Pinpoint the cell where the given text exists, returning its [X, Y] midpoint coordinate. 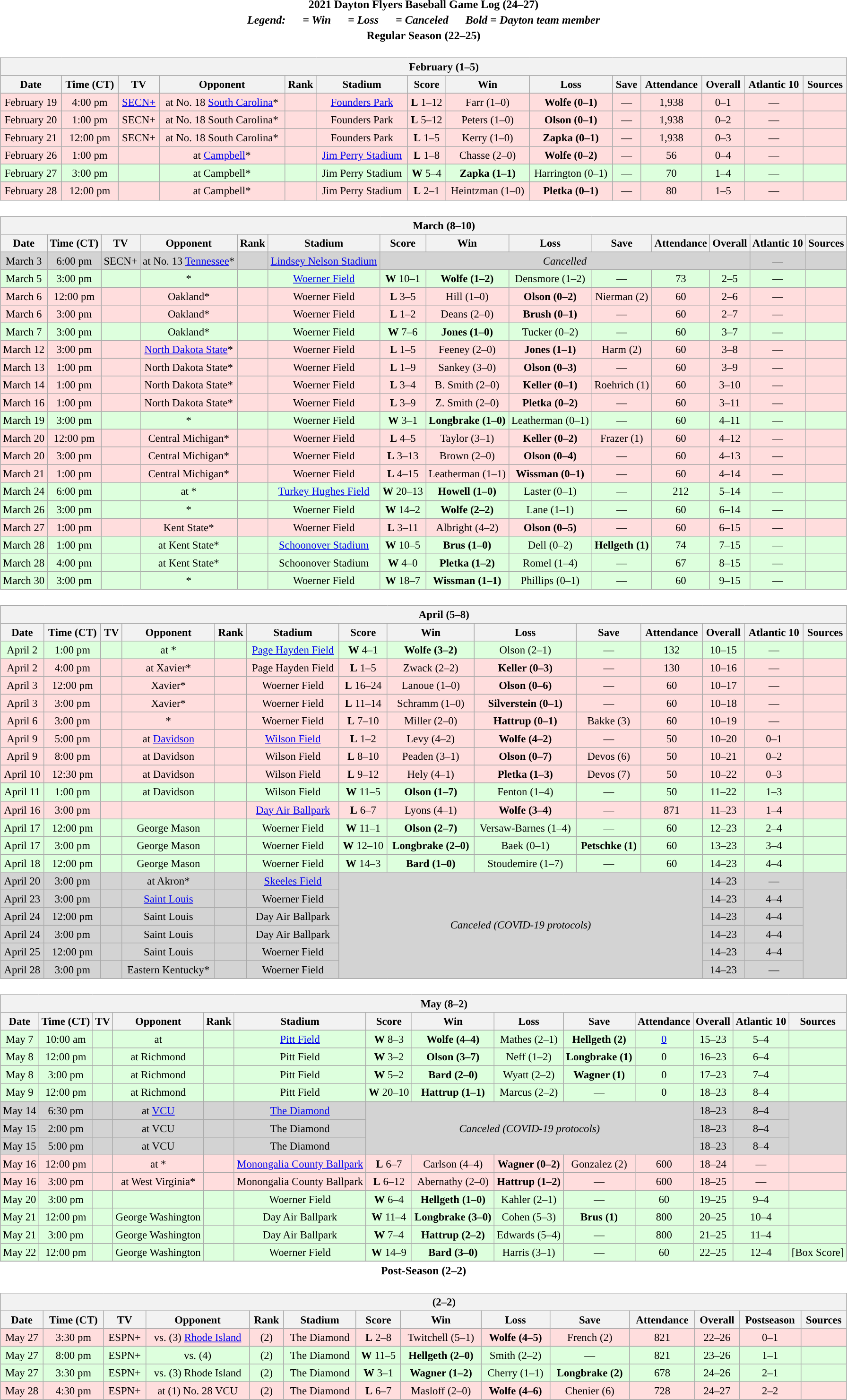
Feeney (2–0) [467, 350]
Bard (2–0) [453, 1075]
L 3–4 [403, 385]
Miller (2–0) [431, 721]
L 3–5 [403, 296]
Hellgeth (1–0) [453, 1199]
March (8–10) [423, 225]
2:00 pm [66, 1128]
2–2 [770, 1391]
16–23 [713, 1057]
3–9 [730, 367]
Olson (2–1) [525, 650]
March 13 [24, 367]
L 1–9 [403, 367]
Kerry (1–0) [488, 138]
Pletka (1–3) [525, 774]
Zwack (2–2) [431, 668]
1–1 [770, 1356]
Bard (1–0) [431, 863]
12–4 [761, 1253]
Chenier (6) [590, 1391]
Wolfe (4–6) [515, 1391]
0–4 [723, 155]
Baek (0–1) [525, 845]
Mathes (2–1) [529, 1039]
W 6–4 [389, 1199]
Fenton (1–4) [525, 792]
7–15 [730, 545]
Wolfe (1–2) [467, 278]
Olson (0–4) [550, 456]
23–26 [717, 1356]
W 5–2 [389, 1075]
Olson (0–1) [571, 120]
L 16–24 [363, 686]
March 16 [24, 403]
10–20 [723, 739]
Olson (0–5) [550, 527]
W 10–5 [403, 545]
Cancelled [565, 261]
Leatherman (0–1) [550, 421]
22–25 [713, 1253]
April 11 [23, 792]
24–26 [717, 1373]
vs. (4) [198, 1356]
Peters (1–0) [488, 120]
80 [671, 191]
Olson (0–6) [525, 686]
10–16 [723, 668]
Peaden (3–1) [431, 756]
Eastern Kentucky* [168, 970]
2–6 [730, 296]
Pletka (0–2) [550, 403]
at Xavier* [168, 668]
Harm (2) [622, 350]
April 25 [23, 952]
Lane (1–1) [550, 509]
L 1–12 [427, 102]
Carlson (4–4) [453, 1164]
Devos (6) [609, 756]
Gonzalez (2) [599, 1164]
212 [681, 491]
10:00 am [66, 1039]
W 20–10 [389, 1092]
15–23 [713, 1039]
Hattrup (1–2) [529, 1181]
6–15 [730, 527]
Bakke (3) [609, 721]
Olson (0–7) [525, 756]
April 6 [23, 721]
Longbrake (1) [599, 1057]
Hellgeth (2) [599, 1039]
9–4 [761, 1199]
March 21 [24, 474]
Taylor (3–1) [467, 438]
Longbrake (2–0) [431, 845]
May 22 [20, 1253]
1–3 [774, 792]
Wagner (1) [599, 1075]
5–4 [761, 1039]
Schramm (1–0) [431, 703]
2–4 [774, 828]
L 8–10 [363, 756]
Densmore (1–2) [550, 278]
18–25 [713, 1181]
Albright (4–2) [467, 527]
W 4–1 [363, 650]
March 27 [24, 527]
22–26 [717, 1338]
3–7 [730, 332]
L 3–9 [403, 403]
March 30 [24, 580]
Wolfe (0–2) [571, 155]
7–4 [761, 1075]
73 [681, 278]
56 [671, 155]
3–11 [730, 403]
Postseason [770, 1320]
Z. Smith (2–0) [467, 403]
Zapka (1–1) [488, 173]
March 26 [24, 509]
6–4 [761, 1057]
at No. 13 Tennessee* [189, 261]
Wolfe (3–2) [431, 650]
4–11 [730, 421]
W 20–13 [403, 491]
Brus (1–0) [467, 545]
at Akron* [168, 881]
2–1 [770, 1373]
Lyons (4–1) [431, 810]
Wolfe (4–2) [525, 739]
Hill (1–0) [467, 296]
Longbrake (2) [590, 1373]
Wyatt (2–2) [529, 1075]
February 20 [31, 120]
Chasse (2–0) [488, 155]
W 7–4 [389, 1235]
April 18 [23, 863]
W 11–1 [363, 828]
19–25 [713, 1199]
Leatherman (1–1) [467, 474]
Wolfe (4–4) [453, 1039]
Nierman (2) [622, 296]
May 9 [20, 1092]
at (1) No. 28 VCU [198, 1391]
L 2–8 [378, 1338]
871 [671, 810]
February 26 [31, 155]
L 6–12 [389, 1181]
Wissman (1–1) [467, 580]
L 3–13 [403, 456]
Longbrake (3–0) [453, 1217]
21–25 [713, 1235]
10–17 [723, 686]
February 21 [31, 138]
4–14 [730, 474]
Jones (1–1) [550, 350]
Frazer (1) [622, 438]
March 12 [24, 350]
March 5 [24, 278]
Wolfe (2–2) [467, 509]
Sankey (3–0) [467, 367]
W 11–4 [389, 1217]
Olson (0–2) [550, 296]
April 23 [23, 899]
11–22 [723, 792]
Deans (2–0) [467, 314]
L 2–1 [427, 191]
13–23 [723, 845]
Stoudemire (1–7) [525, 863]
12:30 pm [72, 774]
4–13 [730, 456]
W 18–7 [403, 580]
February 19 [31, 102]
Harrington (0–1) [571, 173]
Hattrup (0–1) [525, 721]
70 [671, 173]
Phillips (0–1) [550, 580]
March 3 [24, 261]
Olson (1–7) [431, 792]
Harris (3–1) [529, 1253]
Roehrich (1) [622, 385]
French (2) [590, 1338]
4–12 [730, 438]
March 14 [24, 385]
W 14–9 [389, 1253]
May 7 [20, 1039]
W 14–2 [403, 509]
L 4–15 [403, 474]
Cherry (1–1) [515, 1373]
Wissman (0–1) [550, 474]
Longbrake (1–0) [467, 421]
April 20 [23, 881]
February (1–5) [423, 67]
Keller (0–3) [525, 668]
Pletka (0–1) [571, 191]
Laster (0–1) [550, 491]
Howell (1–0) [467, 491]
1–5 [723, 191]
Brus (1) [599, 1217]
Petschke (1) [609, 845]
3–8 [730, 350]
11–23 [723, 810]
24–27 [717, 1391]
10–19 [723, 721]
678 [662, 1373]
74 [681, 545]
Olson (0–3) [550, 367]
W 5–4 [427, 173]
12–23 [723, 828]
132 [671, 650]
W 14–3 [363, 863]
9–15 [730, 580]
130 [671, 668]
Smith (2–2) [515, 1356]
L 4–5 [403, 438]
20–25 [713, 1217]
Hellgeth (2–0) [441, 1356]
W 7–6 [403, 332]
(2–2) [423, 1302]
W 12–10 [363, 845]
Olson (3–7) [453, 1057]
Olson (2–7) [431, 828]
April 28 [23, 970]
4:30 pm [74, 1391]
Versaw-Barnes (1–4) [525, 828]
Bard (3–0) [453, 1253]
18–24 [713, 1164]
March 7 [24, 332]
Hellgeth (1) [622, 545]
Brush (0–1) [550, 314]
Wagner (0–2) [529, 1164]
10–15 [723, 650]
728 [662, 1391]
Romel (1–4) [550, 563]
Hattrup (1–1) [453, 1092]
Edwards (5–4) [529, 1235]
6:30 pm [66, 1110]
May (8–2) [423, 1004]
Brown (2–0) [467, 456]
Lanoue (1–0) [431, 686]
L 11–14 [363, 703]
10–18 [723, 703]
L 1–8 [427, 155]
May 20 [20, 1199]
Farr (1–0) [488, 102]
17–23 [713, 1075]
Wolfe (4–5) [515, 1338]
April 16 [23, 810]
Silverstein (0–1) [525, 703]
Zapka (0–1) [571, 138]
Abernathy (2–0) [453, 1181]
10–21 [723, 756]
April 10 [23, 774]
2–7 [730, 314]
10–4 [761, 1217]
May 28 [22, 1391]
Hattrup (2–2) [453, 1235]
Lindsey Nelson Stadium [323, 261]
February 27 [31, 173]
May 14 [20, 1110]
Tucker (0–2) [550, 332]
3–10 [730, 385]
Wolfe (3–4) [525, 810]
March 19 [24, 421]
Turkey Hughes Field [323, 491]
[Box Score] [818, 1253]
Kahler (2–1) [529, 1199]
L 3–11 [403, 527]
Wagner (1–2) [441, 1373]
L 9–12 [363, 774]
10–22 [723, 774]
Masloff (2–0) [441, 1391]
Marcus (2–2) [529, 1092]
5–14 [730, 491]
at West Virginia* [158, 1181]
Neff (1–2) [529, 1057]
Heintzman (1–0) [488, 191]
Hely (4–1) [431, 774]
Skeeles Field [293, 881]
6–14 [730, 509]
Levy (4–2) [431, 739]
W 3–2 [389, 1057]
B. Smith (2–0) [467, 385]
Keller (0–1) [550, 385]
Keller (0–2) [550, 438]
March 24 [24, 491]
L 5–12 [427, 120]
Dell (0–2) [550, 545]
April (5–8) [423, 614]
Cohen (5–3) [529, 1217]
L 7–10 [363, 721]
67 [681, 563]
at [158, 1039]
Kent State* [189, 527]
February 28 [31, 191]
W 8–3 [389, 1039]
W 10–1 [403, 278]
Twitchell (5–1) [441, 1338]
W 4–0 [403, 563]
3–4 [774, 845]
Jones (1–0) [467, 332]
2–5 [730, 278]
11–4 [761, 1235]
Wolfe (0–1) [571, 102]
8–15 [730, 563]
Devos (7) [609, 774]
Pletka (1–2) [467, 563]
